Search for the cell housing the specified text and yield its (x, y) center coordinate. 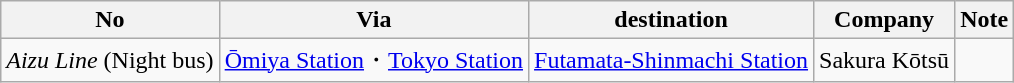
Company (884, 20)
destination (672, 20)
No (110, 20)
Ōmiya Station・Tokyo Station (374, 60)
Futamata-Shinmachi Station (672, 60)
Note (984, 20)
Aizu Line (Night bus) (110, 60)
Sakura Kōtsū (884, 60)
Via (374, 20)
